Identify which cell holds the provided text, then report its (X, Y) central coordinate. 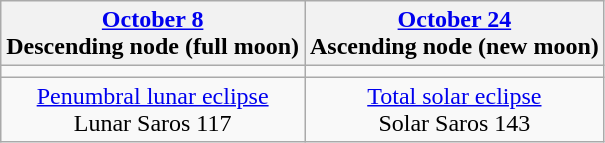
October 8Descending node (full moon) (153, 34)
Penumbral lunar eclipseLunar Saros 117 (153, 110)
October 24Ascending node (new moon) (454, 34)
Total solar eclipseSolar Saros 143 (454, 110)
